Scan for the cell matching the given text and deliver its (X, Y) coordinate at center. 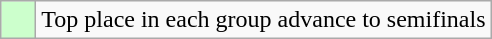
Top place in each group advance to semifinals (264, 20)
